Determine the [x, y] coordinate at the center of the cell enclosing the given text.  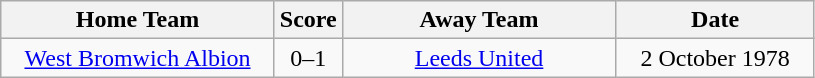
Date [716, 20]
2 October 1978 [716, 58]
0–1 [308, 58]
Leeds United [479, 58]
West Bromwich Albion [138, 58]
Score [308, 20]
Home Team [138, 20]
Away Team [479, 20]
